Determine the (X, Y) coordinate at the center of the cell enclosing the given text.  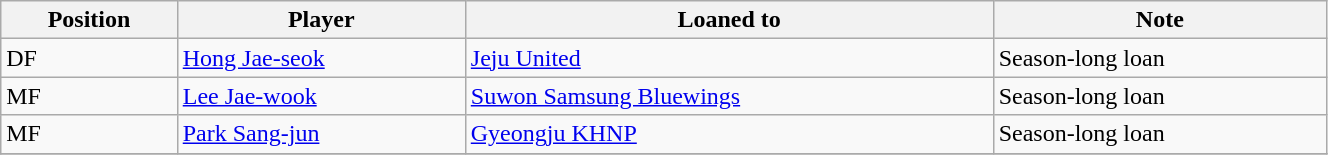
DF (89, 58)
Gyeongju KHNP (729, 134)
Lee Jae-wook (321, 96)
Player (321, 20)
Loaned to (729, 20)
Jeju United (729, 58)
Note (1160, 20)
Position (89, 20)
Hong Jae-seok (321, 58)
Suwon Samsung Bluewings (729, 96)
Park Sang-jun (321, 134)
